Find where the given text appears and provide that cell's center as (x, y) coordinate. 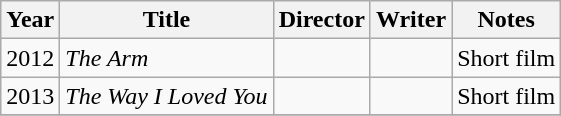
2013 (30, 96)
2012 (30, 58)
Title (166, 20)
The Arm (166, 58)
The Way I Loved You (166, 96)
Notes (506, 20)
Year (30, 20)
Writer (410, 20)
Director (322, 20)
